For the text-containing cell, return its midpoint in [x, y] coordinate format. 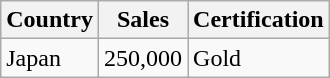
Certification [259, 20]
Gold [259, 58]
Country [50, 20]
250,000 [142, 58]
Sales [142, 20]
Japan [50, 58]
